Determine the (x, y) coordinate at the center of the cell enclosing the given text.  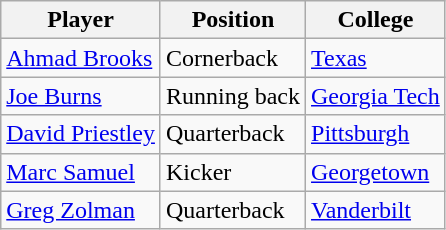
Greg Zolman (81, 210)
Pittsburgh (376, 134)
Texas (376, 58)
College (376, 20)
Georgia Tech (376, 96)
David Priestley (81, 134)
Joe Burns (81, 96)
Vanderbilt (376, 210)
Ahmad Brooks (81, 58)
Position (232, 20)
Marc Samuel (81, 172)
Georgetown (376, 172)
Cornerback (232, 58)
Kicker (232, 172)
Running back (232, 96)
Player (81, 20)
